Locate the cell with the specified text and output its (X, Y) center coordinate. 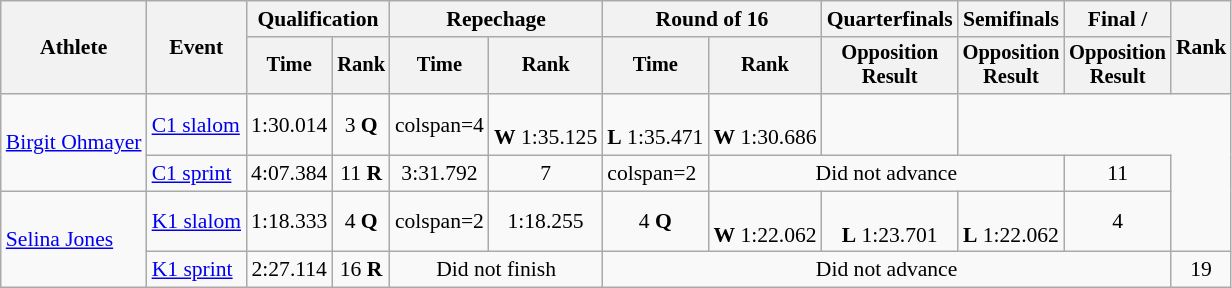
Selina Jones (74, 240)
L 1:23.701 (890, 222)
W 1:35.125 (546, 124)
L 1:35.471 (655, 124)
1:18.333 (289, 222)
colspan=4 (440, 124)
Repechage (496, 19)
Quarterfinals (890, 19)
1:18.255 (546, 222)
Round of 16 (712, 19)
Did not finish (496, 270)
Athlete (74, 48)
W 1:22.062 (764, 222)
Qualification (318, 19)
L 1:22.062 (1012, 222)
K1 slalom (196, 222)
7 (546, 174)
Final / (1118, 19)
Semifinals (1012, 19)
2:27.114 (289, 270)
19 (1202, 270)
16 R (361, 270)
Birgit Ohmayer (74, 142)
3 Q (361, 124)
4:07.384 (289, 174)
3:31.792 (440, 174)
4 (1118, 222)
C1 sprint (196, 174)
11 (1118, 174)
C1 slalom (196, 124)
Event (196, 48)
11 R (361, 174)
W 1:30.686 (764, 124)
K1 sprint (196, 270)
1:30.014 (289, 124)
